Return the [X, Y] coordinate for the center point of the cell that contains the specified text.  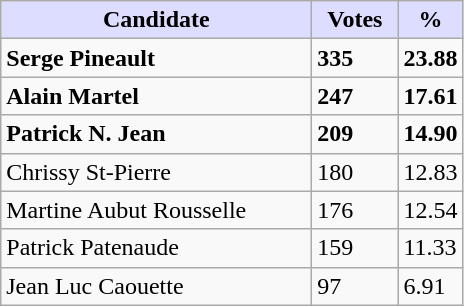
Alain Martel [156, 96]
335 [355, 58]
12.54 [430, 210]
Chrissy St-Pierre [156, 172]
% [430, 20]
Jean Luc Caouette [156, 286]
Patrick Patenaude [156, 248]
209 [355, 134]
176 [355, 210]
23.88 [430, 58]
11.33 [430, 248]
Patrick N. Jean [156, 134]
97 [355, 286]
180 [355, 172]
17.61 [430, 96]
12.83 [430, 172]
6.91 [430, 286]
247 [355, 96]
14.90 [430, 134]
Candidate [156, 20]
159 [355, 248]
Martine Aubut Rousselle [156, 210]
Votes [355, 20]
Serge Pineault [156, 58]
